Detect which cell encompasses the target text, then output its (x, y) center coordinate. 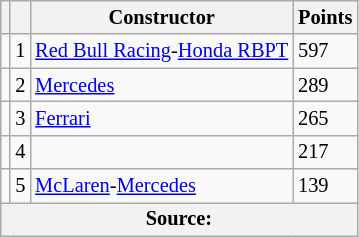
Constructor (162, 17)
597 (325, 51)
2 (20, 85)
Points (325, 17)
3 (20, 118)
265 (325, 118)
217 (325, 152)
289 (325, 85)
Red Bull Racing-Honda RBPT (162, 51)
Source: (179, 219)
139 (325, 186)
5 (20, 186)
4 (20, 152)
McLaren-Mercedes (162, 186)
Ferrari (162, 118)
1 (20, 51)
Mercedes (162, 85)
